Scan for the cell matching the given text and deliver its [x, y] coordinate at center. 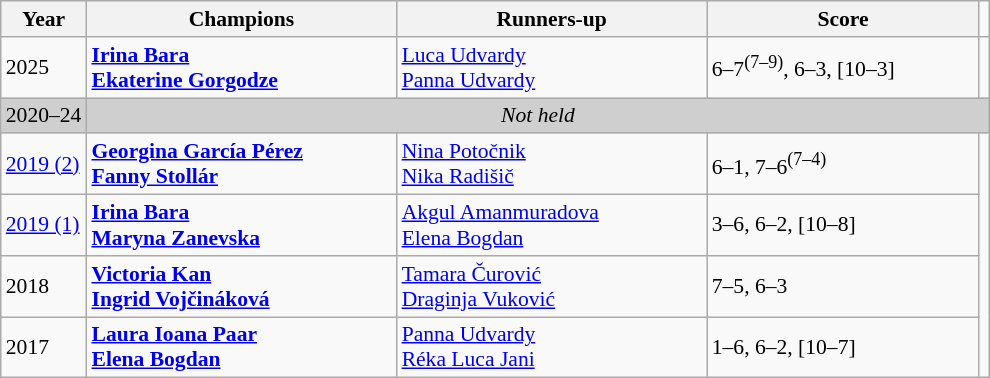
Not held [538, 116]
Champions [241, 19]
6–1, 7–6(7–4) [844, 164]
Irina Bara Ekaterine Gorgodze [241, 68]
Year [44, 19]
Irina Bara Maryna Zanevska [241, 226]
2019 (2) [44, 164]
7–5, 6–3 [844, 286]
2025 [44, 68]
Runners-up [552, 19]
Luca Udvardy Panna Udvardy [552, 68]
2018 [44, 286]
Laura Ioana Paar Elena Bogdan [241, 348]
3–6, 6–2, [10–8] [844, 226]
Victoria Kan Ingrid Vojčináková [241, 286]
2019 (1) [44, 226]
Tamara Čurović Draginja Vuković [552, 286]
Georgina García Pérez Fanny Stollár [241, 164]
2020–24 [44, 116]
6–7(7–9), 6–3, [10–3] [844, 68]
1–6, 6–2, [10–7] [844, 348]
Nina Potočnik Nika Radišič [552, 164]
Akgul Amanmuradova Elena Bogdan [552, 226]
2017 [44, 348]
Panna Udvardy Réka Luca Jani [552, 348]
Score [844, 19]
